For the text-containing cell, return its midpoint in [x, y] coordinate format. 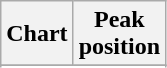
Peak position [119, 34]
Chart [37, 34]
